Pinpoint the cell where the given text exists, returning its (x, y) midpoint coordinate. 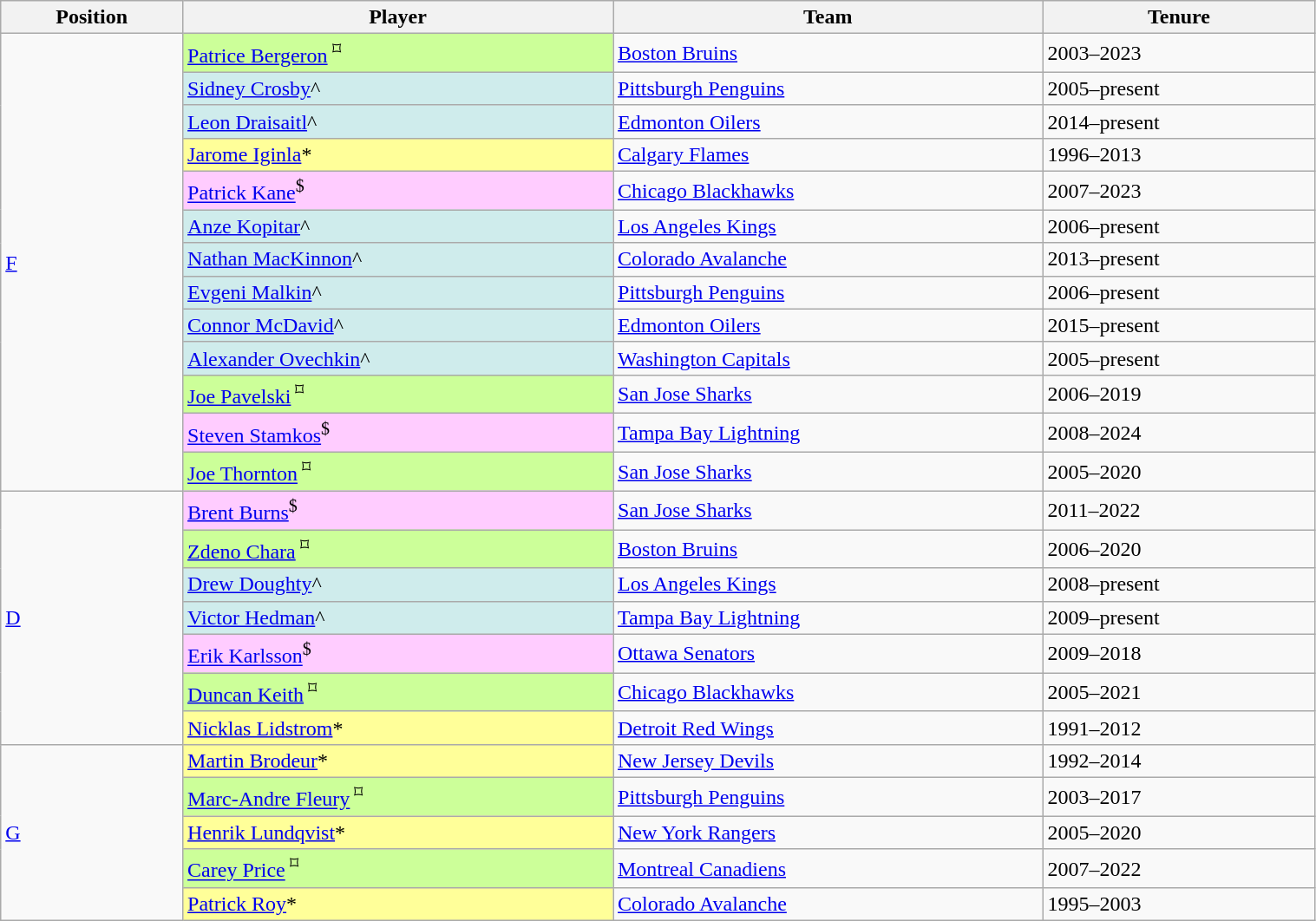
Alexander Ovechkin^ (398, 358)
Montreal Canadiens (828, 869)
1996–2013 (1179, 154)
2006–2020 (1179, 550)
Joe Pavelski ⌑ (398, 394)
Detroit Red Wings (828, 728)
Brent Burns$ (398, 510)
Joe Thornton ⌑ (398, 472)
2005–2021 (1179, 692)
2003–2023 (1179, 54)
F (92, 262)
Nicklas Lidstrom* (398, 728)
New Jersey Devils (828, 761)
Tenure (1179, 17)
1995–2003 (1179, 905)
Calgary Flames (828, 154)
Patrick Roy* (398, 905)
Jarome Iginla* (398, 154)
2014–present (1179, 121)
G (92, 833)
Duncan Keith ⌑ (398, 692)
2008–present (1179, 585)
Position (92, 17)
Henrik Lundqvist* (398, 833)
Washington Capitals (828, 358)
Carey Price ⌑ (398, 869)
Patrice Bergeron ⌑ (398, 54)
Steven Stamkos$ (398, 434)
2003–2017 (1179, 798)
2008–2024 (1179, 434)
Nathan MacKinnon^ (398, 259)
Erik Karlsson$ (398, 654)
1992–2014 (1179, 761)
Drew Doughty^ (398, 585)
2006–2019 (1179, 394)
Martin Brodeur* (398, 761)
2009–2018 (1179, 654)
Victor Hedman^ (398, 617)
Leon Draisaitl^ (398, 121)
2007–2022 (1179, 869)
Sidney Crosby^ (398, 88)
2009–present (1179, 617)
2011–2022 (1179, 510)
1991–2012 (1179, 728)
Marc-Andre Fleury ⌑ (398, 798)
D (92, 617)
Ottawa Senators (828, 654)
Patrick Kane$ (398, 191)
Zdeno Chara ⌑ (398, 550)
2015–present (1179, 325)
Anze Kopitar^ (398, 226)
Team (828, 17)
Player (398, 17)
2013–present (1179, 259)
2007–2023 (1179, 191)
New York Rangers (828, 833)
Connor McDavid^ (398, 325)
Evgeni Malkin^ (398, 292)
